Capture the cell that displays the provided text and extract its [X, Y] central coordinate. 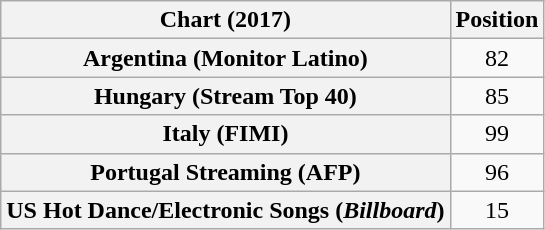
Italy (FIMI) [226, 134]
Chart (2017) [226, 20]
85 [497, 96]
Hungary (Stream Top 40) [226, 96]
Portugal Streaming (AFP) [226, 172]
US Hot Dance/Electronic Songs (Billboard) [226, 210]
82 [497, 58]
96 [497, 172]
Position [497, 20]
15 [497, 210]
99 [497, 134]
Argentina (Monitor Latino) [226, 58]
